Extract the [X, Y] coordinate from the center of the cell holding the provided text.  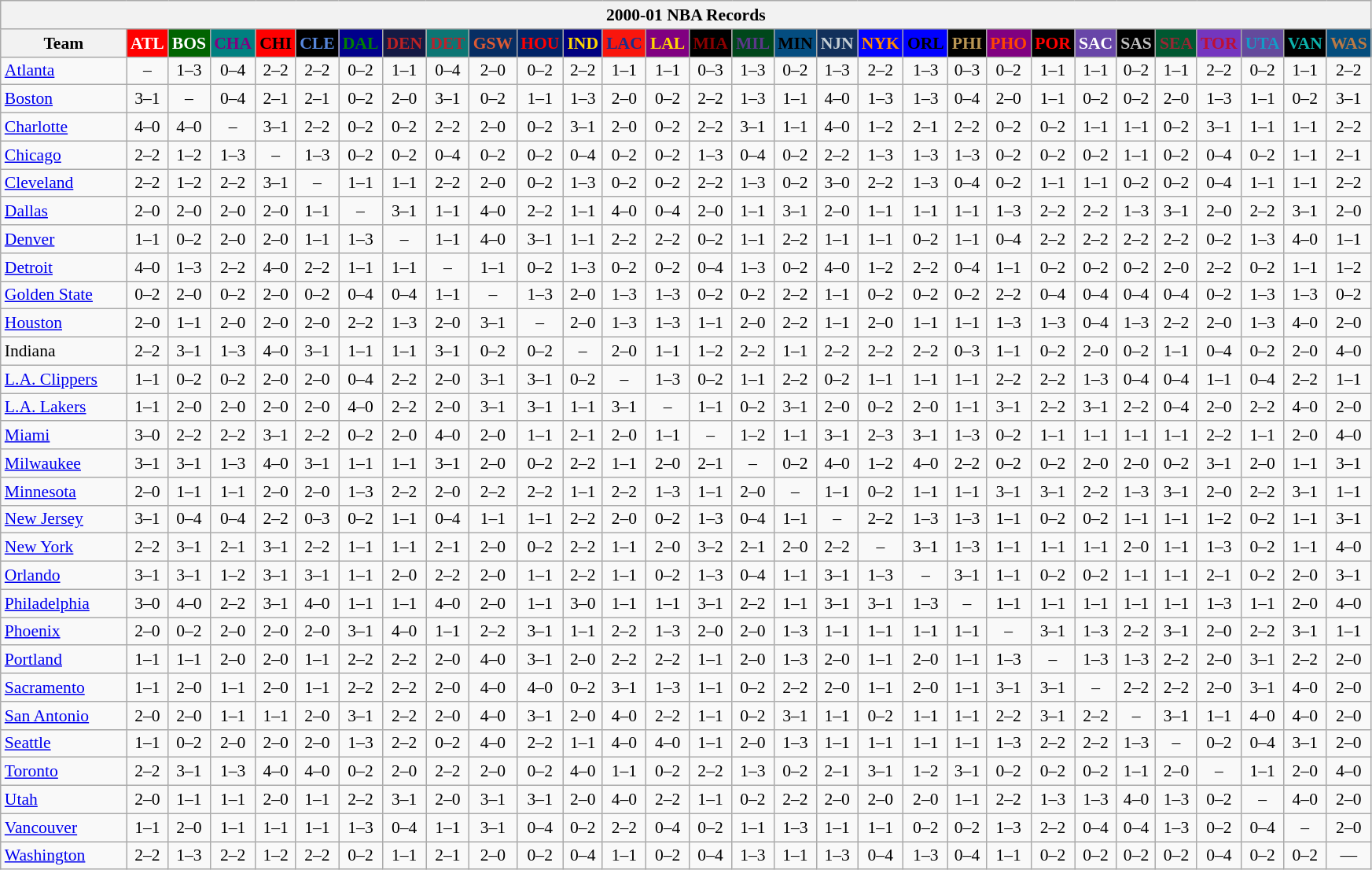
MIL [753, 43]
Cleveland [64, 183]
CLE [318, 43]
L.A. Lakers [64, 407]
MIN [795, 43]
NYK [881, 43]
SAS [1136, 43]
CHI [275, 43]
IND [583, 43]
Washington [64, 856]
CHA [233, 43]
LAC [624, 43]
TOR [1219, 43]
Indiana [64, 352]
BOS [189, 43]
Toronto [64, 772]
Houston [64, 323]
Sacramento [64, 688]
Charlotte [64, 127]
Milwaukee [64, 463]
2–3 [881, 436]
SEA [1176, 43]
Portland [64, 660]
PHI [967, 43]
Philadelphia [64, 603]
Orlando [64, 576]
Vancouver [64, 828]
MIA [710, 43]
Phoenix [64, 632]
GSW [494, 43]
UTA [1263, 43]
Boston [64, 99]
Chicago [64, 155]
ORL [926, 43]
Team [64, 43]
HOU [539, 43]
L.A. Clippers [64, 379]
3–2 [710, 547]
Miami [64, 436]
DET [448, 43]
NJN [837, 43]
San Antonio [64, 716]
2000-01 NBA Records [686, 15]
Denver [64, 239]
ATL [148, 43]
WAS [1349, 43]
New Jersey [64, 519]
Atlanta [64, 71]
Dallas [64, 212]
Golden State [64, 295]
DEN [404, 43]
New York [64, 547]
LAL [668, 43]
Seattle [64, 743]
SAC [1096, 43]
Utah [64, 800]
Minnesota [64, 492]
Detroit [64, 267]
— [1349, 856]
VAN [1305, 43]
DAL [361, 43]
PHO [1008, 43]
POR [1053, 43]
